Return the (X, Y) coordinate for the center point of the cell that contains the specified text.  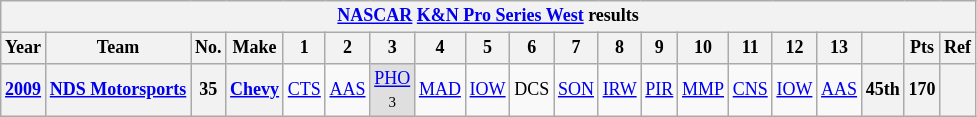
Year (24, 48)
Team (118, 48)
NDS Motorsports (118, 90)
11 (750, 48)
Ref (958, 48)
NASCAR K&N Pro Series West results (488, 16)
4 (440, 48)
7 (576, 48)
No. (208, 48)
13 (840, 48)
45th (882, 90)
35 (208, 90)
Chevy (255, 90)
PHO3 (392, 90)
5 (488, 48)
DCS (532, 90)
IRW (620, 90)
SON (576, 90)
10 (704, 48)
6 (532, 48)
3 (392, 48)
CTS (304, 90)
8 (620, 48)
2009 (24, 90)
1 (304, 48)
2 (348, 48)
12 (794, 48)
CNS (750, 90)
MAD (440, 90)
MMP (704, 90)
Make (255, 48)
170 (922, 90)
PIR (660, 90)
Pts (922, 48)
9 (660, 48)
